Identify which cell holds the provided text, then report its (x, y) central coordinate. 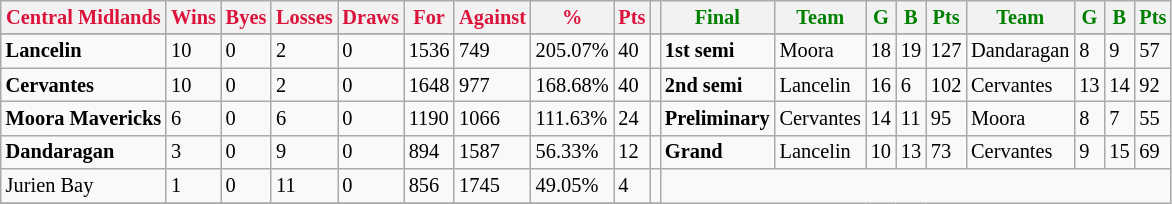
18 (881, 51)
Central Midlands (84, 17)
127 (946, 51)
111.63% (572, 118)
1190 (429, 118)
102 (946, 85)
894 (429, 152)
1587 (492, 152)
69 (1152, 152)
Wins (194, 17)
95 (946, 118)
19 (911, 51)
4 (632, 186)
49.05% (572, 186)
16 (881, 85)
3 (194, 152)
Moora Mavericks (84, 118)
Final (718, 17)
Grand (718, 152)
Byes (246, 17)
73 (946, 152)
7 (1119, 118)
1066 (492, 118)
856 (429, 186)
For (429, 17)
1745 (492, 186)
57 (1152, 51)
12 (632, 152)
1 (194, 186)
24 (632, 118)
15 (1119, 152)
Jurien Bay (84, 186)
749 (492, 51)
1536 (429, 51)
2nd semi (718, 85)
Draws (371, 17)
Against (492, 17)
1648 (429, 85)
Losses (304, 17)
1st semi (718, 51)
Preliminary (718, 118)
168.68% (572, 85)
55 (1152, 118)
205.07% (572, 51)
977 (492, 85)
% (572, 17)
56.33% (572, 152)
92 (1152, 85)
